Locate the cell with the specified text and output its [X, Y] center coordinate. 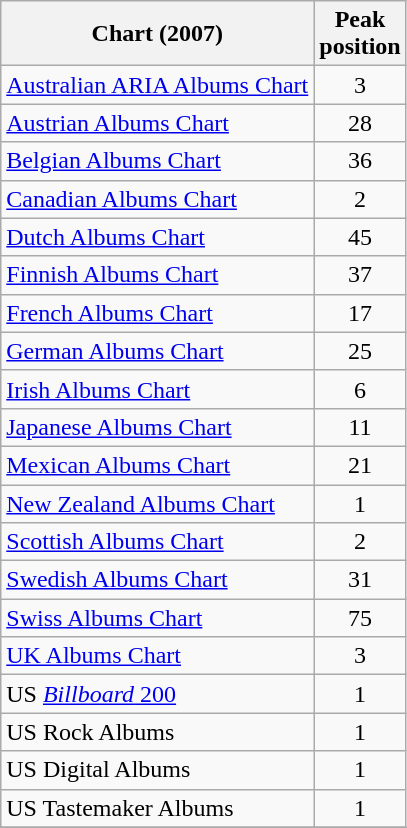
45 [360, 237]
Peakposition [360, 34]
17 [360, 313]
Australian ARIA Albums Chart [158, 85]
US Rock Albums [158, 732]
Finnish Albums Chart [158, 275]
Canadian Albums Chart [158, 199]
Swiss Albums Chart [158, 618]
25 [360, 351]
31 [360, 580]
Japanese Albums Chart [158, 427]
US Billboard 200 [158, 694]
21 [360, 465]
Scottish Albums Chart [158, 542]
75 [360, 618]
37 [360, 275]
28 [360, 123]
Austrian Albums Chart [158, 123]
German Albums Chart [158, 351]
French Albums Chart [158, 313]
US Digital Albums [158, 770]
11 [360, 427]
36 [360, 161]
Swedish Albums Chart [158, 580]
Belgian Albums Chart [158, 161]
New Zealand Albums Chart [158, 503]
Irish Albums Chart [158, 389]
Chart (2007) [158, 34]
UK Albums Chart [158, 656]
6 [360, 389]
US Tastemaker Albums [158, 808]
Dutch Albums Chart [158, 237]
Mexican Albums Chart [158, 465]
